Find where the given text appears and provide that cell's center as (x, y) coordinate. 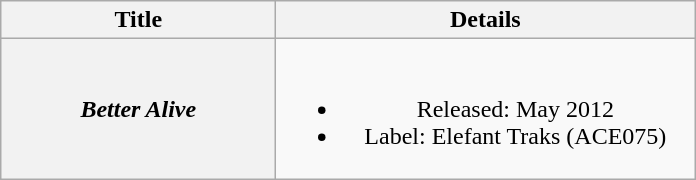
Title (138, 20)
Released: May 2012Label: Elefant Traks (ACE075) (486, 109)
Details (486, 20)
Better Alive (138, 109)
